Detect which cell encompasses the target text, then output its [x, y] center coordinate. 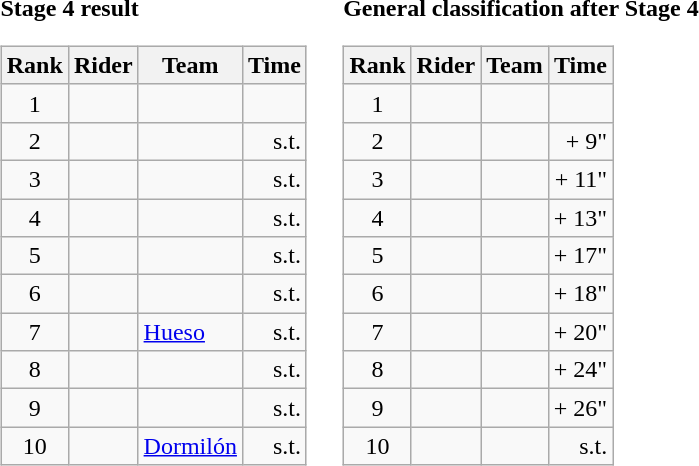
+ 13" [580, 217]
+ 20" [580, 332]
Hueso [190, 332]
+ 11" [580, 179]
Dormilón [190, 446]
+ 26" [580, 408]
+ 17" [580, 256]
+ 24" [580, 370]
+ 18" [580, 294]
+ 9" [580, 141]
